Output the [X, Y] coordinate of the center of the cell containing the given text.  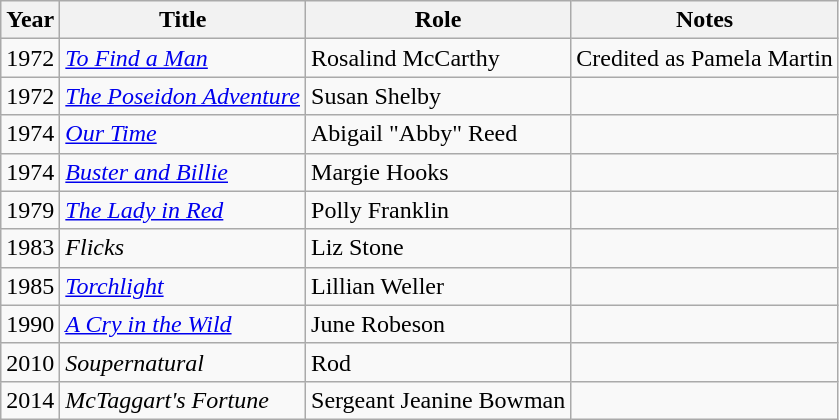
Credited as Pamela Martin [705, 58]
Buster and Billie [183, 172]
To Find a Man [183, 58]
The Lady in Red [183, 210]
2010 [30, 362]
Our Time [183, 134]
Soupernatural [183, 362]
Susan Shelby [438, 96]
A Cry in the Wild [183, 324]
Liz Stone [438, 248]
1983 [30, 248]
2014 [30, 400]
The Poseidon Adventure [183, 96]
1985 [30, 286]
McTaggart's Fortune [183, 400]
Abigail "Abby" Reed [438, 134]
Torchlight [183, 286]
1990 [30, 324]
Polly Franklin [438, 210]
June Robeson [438, 324]
1979 [30, 210]
Sergeant Jeanine Bowman [438, 400]
Rod [438, 362]
Notes [705, 20]
Margie Hooks [438, 172]
Lillian Weller [438, 286]
Title [183, 20]
Flicks [183, 248]
Role [438, 20]
Rosalind McCarthy [438, 58]
Year [30, 20]
